Determine the (x, y) coordinate at the center of the cell enclosing the given text.  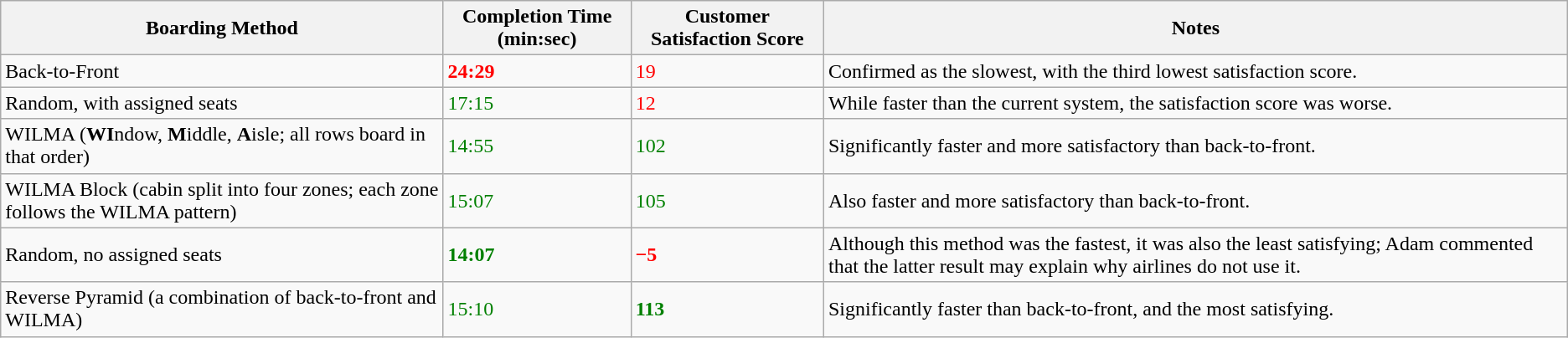
Significantly faster and more satisfactory than back-to-front. (1195, 146)
Boarding Method (222, 28)
Completion Time (min:sec) (537, 28)
Although this method was the fastest, it was also the least satisfying; Adam commented that the latter result may explain why airlines do not use it. (1195, 254)
−5 (727, 254)
15:10 (537, 310)
WILMA (WIndow, Middle, Aisle; all rows board in that order) (222, 146)
14:55 (537, 146)
17:15 (537, 103)
Customer Satisfaction Score (727, 28)
Back-to-Front (222, 71)
While faster than the current system, the satisfaction score was worse. (1195, 103)
Also faster and more satisfactory than back-to-front. (1195, 201)
113 (727, 310)
Reverse Pyramid (a combination of back-to-front and WILMA) (222, 310)
102 (727, 146)
Random, no assigned seats (222, 254)
Significantly faster than back-to-front, and the most satisfying. (1195, 310)
15:07 (537, 201)
105 (727, 201)
19 (727, 71)
12 (727, 103)
Random, with assigned seats (222, 103)
24:29 (537, 71)
WILMA Block (cabin split into four zones; each zone follows the WILMA pattern) (222, 201)
Notes (1195, 28)
14:07 (537, 254)
Confirmed as the slowest, with the third lowest satisfaction score. (1195, 71)
